Locate the cell with the specified text and output its [x, y] center coordinate. 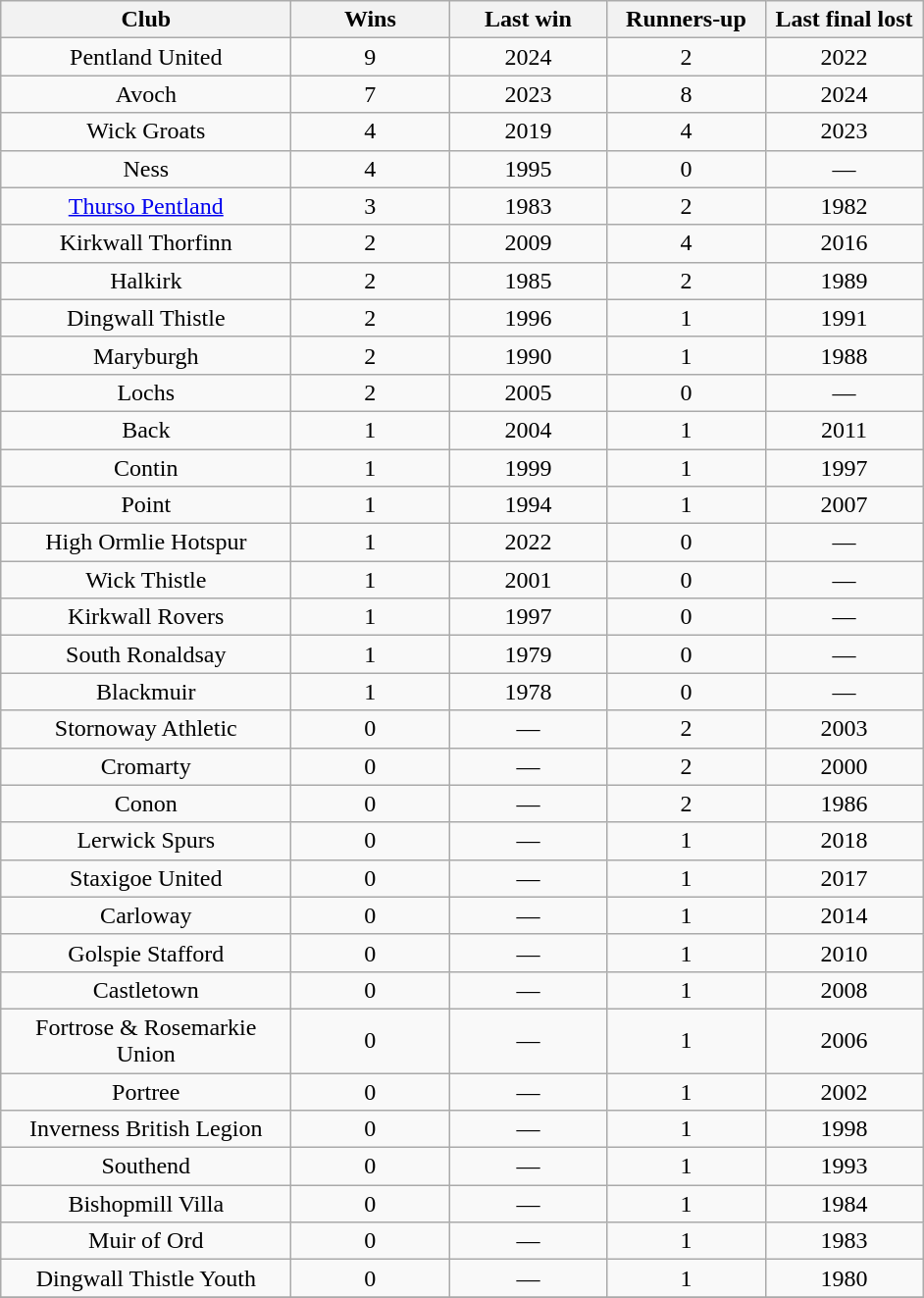
2001 [528, 580]
Halkirk [146, 281]
2019 [528, 131]
2011 [844, 430]
2003 [844, 729]
9 [371, 57]
Pentland United [146, 57]
2007 [844, 505]
Wick Thistle [146, 580]
1998 [844, 1129]
1991 [844, 318]
Wins [371, 20]
Ness [146, 169]
Back [146, 430]
7 [371, 94]
8 [687, 94]
Lochs [146, 392]
3 [371, 206]
1995 [528, 169]
2017 [844, 878]
Last final lost [844, 20]
1994 [528, 505]
2009 [528, 243]
Muir of Ord [146, 1241]
Staxigoe United [146, 878]
Club [146, 20]
1999 [528, 468]
Last win [528, 20]
Runners-up [687, 20]
1985 [528, 281]
Kirkwall Rovers [146, 617]
Golspie Stafford [146, 953]
Wick Groats [146, 131]
Avoch [146, 94]
Bishopmill Villa [146, 1204]
2018 [844, 841]
Point [146, 505]
Fortrose & Rosemarkie Union [146, 1040]
High Ormlie Hotspur [146, 543]
1986 [844, 804]
Thurso Pentland [146, 206]
Stornoway Athletic [146, 729]
Dingwall Thistle Youth [146, 1278]
Carloway [146, 915]
South Ronaldsay [146, 654]
2000 [844, 766]
1996 [528, 318]
2010 [844, 953]
1988 [844, 355]
2006 [844, 1040]
Lerwick Spurs [146, 841]
1979 [528, 654]
Southend [146, 1167]
Portree [146, 1092]
Dingwall Thistle [146, 318]
1989 [844, 281]
2004 [528, 430]
1980 [844, 1278]
1982 [844, 206]
1978 [528, 692]
2014 [844, 915]
Conon [146, 804]
2005 [528, 392]
1990 [528, 355]
Maryburgh [146, 355]
Contin [146, 468]
2016 [844, 243]
2002 [844, 1092]
1993 [844, 1167]
Cromarty [146, 766]
Castletown [146, 990]
1984 [844, 1204]
Blackmuir [146, 692]
Kirkwall Thorfinn [146, 243]
Inverness British Legion [146, 1129]
2008 [844, 990]
